Find where the given text appears and provide that cell's center as [X, Y] coordinate. 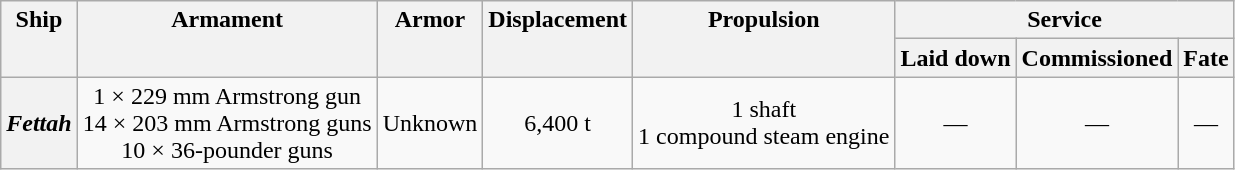
Unknown [430, 123]
Laid down [956, 58]
Armament [227, 39]
Fettah [39, 123]
1 × 229 mm Armstrong gun14 × 203 mm Armstrong guns10 × 36-pounder guns [227, 123]
6,400 t [558, 123]
Service [1064, 20]
Commissioned [1097, 58]
Ship [39, 39]
1 shaft1 compound steam engine [764, 123]
Propulsion [764, 39]
Armor [430, 39]
Fate [1206, 58]
Displacement [558, 39]
